Pinpoint the cell where the given text exists, returning its [x, y] midpoint coordinate. 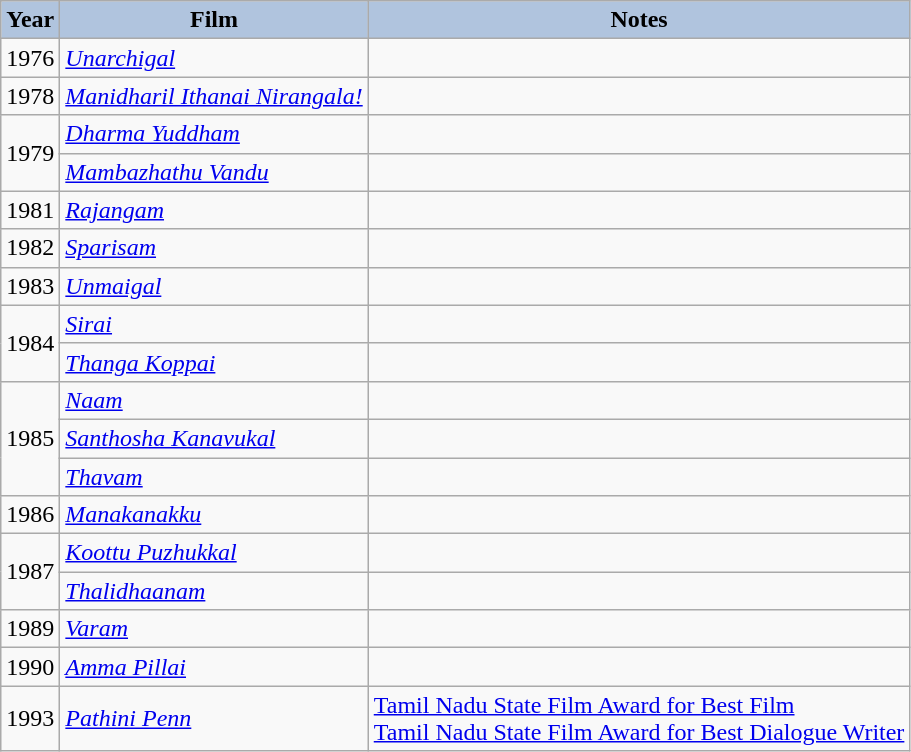
1989 [30, 629]
Unarchigal [214, 58]
1993 [30, 718]
Mambazhathu Vandu [214, 172]
Santhosha Kanavukal [214, 438]
Manakanakku [214, 515]
Thanga Koppai [214, 362]
Naam [214, 400]
1986 [30, 515]
Year [30, 20]
Rajangam [214, 210]
Manidharil Ithanai Nirangala! [214, 96]
Dharma Yuddham [214, 134]
1984 [30, 343]
Notes [639, 20]
Thalidhaanam [214, 591]
1983 [30, 286]
Koottu Puzhukkal [214, 553]
Unmaigal [214, 286]
1990 [30, 667]
1987 [30, 572]
Amma Pillai [214, 667]
1979 [30, 153]
Thavam [214, 477]
Sirai [214, 324]
1982 [30, 248]
1978 [30, 96]
Pathini Penn [214, 718]
Sparisam [214, 248]
Tamil Nadu State Film Award for Best FilmTamil Nadu State Film Award for Best Dialogue Writer [639, 718]
Film [214, 20]
1981 [30, 210]
Varam [214, 629]
1976 [30, 58]
1985 [30, 438]
